For the text-containing cell, return its midpoint in (X, Y) coordinate format. 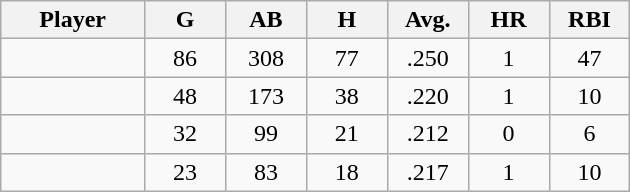
.220 (428, 96)
Player (73, 20)
AB (266, 20)
21 (346, 134)
77 (346, 58)
6 (590, 134)
47 (590, 58)
18 (346, 172)
86 (186, 58)
173 (266, 96)
48 (186, 96)
99 (266, 134)
HR (508, 20)
308 (266, 58)
.212 (428, 134)
H (346, 20)
32 (186, 134)
.217 (428, 172)
Avg. (428, 20)
G (186, 20)
0 (508, 134)
RBI (590, 20)
83 (266, 172)
38 (346, 96)
.250 (428, 58)
23 (186, 172)
